Return (x, y) of the center of cell containing provided text 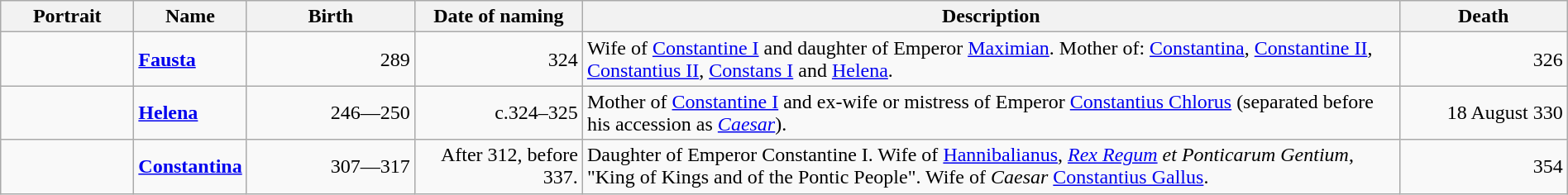
Portrait (68, 17)
Death (1484, 17)
Birth (331, 17)
Description (991, 17)
324 (498, 59)
18 August 330 (1484, 112)
307—317 (331, 167)
289 (331, 59)
326 (1484, 59)
Mother of Constantine I and ex-wife or mistress of Emperor Constantius Chlorus (separated before his accession as Caesar). (991, 112)
Date of naming (498, 17)
Helena (190, 112)
Name (190, 17)
After 312, before 337. (498, 167)
246—250 (331, 112)
Wife of Constantine I and daughter of Emperor Maximian. Mother of: Constantina, Constantine II, Constantius II, Constans I and Helena. (991, 59)
Constantina (190, 167)
354 (1484, 167)
Fausta (190, 59)
c.324–325 (498, 112)
